Output the [x, y] coordinate of the center of the cell containing the given text.  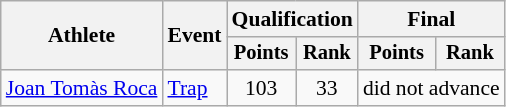
Final [432, 19]
Trap [194, 88]
Athlete [82, 36]
Joan Tomàs Roca [82, 88]
Qualification [292, 19]
did not advance [432, 88]
33 [327, 88]
Event [194, 36]
103 [262, 88]
